Return the (x, y) coordinate for the center point of the cell that contains the specified text.  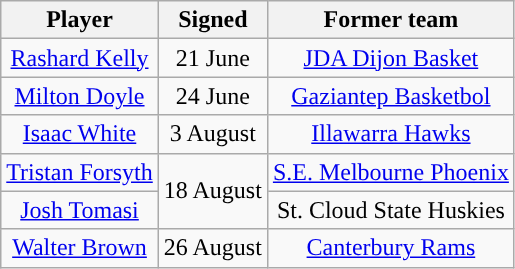
3 August (212, 134)
Josh Tomasi (80, 210)
Player (80, 20)
Gaziantep Basketbol (390, 96)
26 August (212, 248)
24 June (212, 96)
Isaac White (80, 134)
Milton Doyle (80, 96)
Walter Brown (80, 248)
Former team (390, 20)
Rashard Kelly (80, 58)
21 June (212, 58)
18 August (212, 191)
JDA Dijon Basket (390, 58)
Illawarra Hawks (390, 134)
Tristan Forsyth (80, 172)
St. Cloud State Huskies (390, 210)
Canterbury Rams (390, 248)
Signed (212, 20)
S.E. Melbourne Phoenix (390, 172)
